Return (X, Y) of the center of cell containing provided text 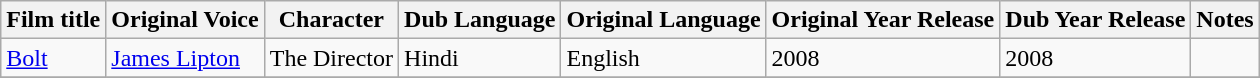
Original Language (664, 20)
Original Voice (185, 20)
Dub Year Release (1096, 20)
English (664, 58)
Bolt (54, 58)
Notes (1225, 20)
Character (331, 20)
The Director (331, 58)
Hindi (480, 58)
Dub Language (480, 20)
Original Year Release (883, 20)
Film title (54, 20)
James Lipton (185, 58)
